Find where the given text appears and provide that cell's center as [X, Y] coordinate. 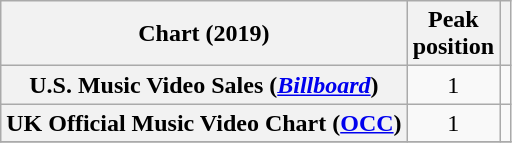
U.S. Music Video Sales (Billboard) [204, 85]
Chart (2019) [204, 34]
UK Official Music Video Chart (OCC) [204, 123]
Peakposition [453, 34]
